Output the [X, Y] coordinate of the center of the cell containing the given text.  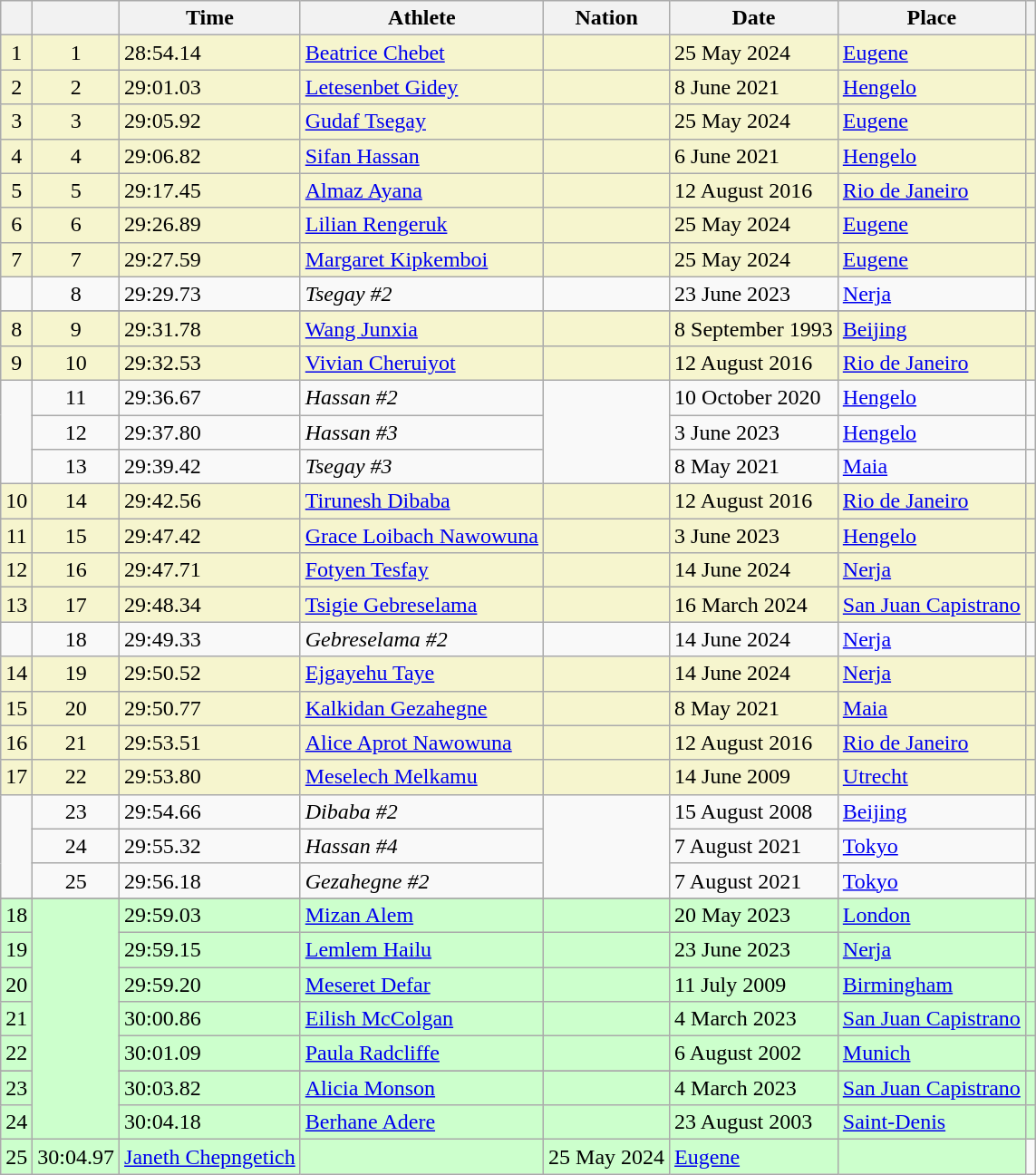
Sifan Hassan [421, 156]
8 September 1993 [754, 328]
29:56.18 [210, 880]
14 June 2009 [754, 777]
23 August 2003 [754, 1122]
Place [932, 18]
30:03.82 [210, 1088]
29:50.77 [210, 708]
29:59.15 [210, 949]
Alicia Monson [421, 1088]
Date [754, 18]
Ejgayehu Taye [421, 674]
Tsigie Gebreselama [421, 605]
Meselech Melkamu [421, 777]
Meseret Defar [421, 984]
29:49.33 [210, 639]
16 March 2024 [754, 605]
Tsegay #3 [421, 467]
29:59.20 [210, 984]
29:26.89 [210, 225]
29:47.71 [210, 570]
29:48.34 [210, 605]
30:00.86 [210, 1019]
Nation [607, 18]
Grace Loibach Nawowuna [421, 536]
Lemlem Hailu [421, 949]
10 October 2020 [754, 397]
Gebreselama #2 [421, 639]
Tsegay #2 [421, 294]
Gezahegne #2 [421, 880]
30:01.09 [210, 1054]
29:36.67 [210, 397]
Fotyen Tesfay [421, 570]
Letesenbet Gidey [421, 87]
30:04.97 [76, 1157]
29:06.82 [210, 156]
15 August 2008 [754, 811]
29:55.32 [210, 846]
29:27.59 [210, 259]
29:42.56 [210, 501]
Margaret Kipkemboi [421, 259]
Saint-Denis [932, 1122]
Birmingham [932, 984]
29:05.92 [210, 121]
29:59.03 [210, 915]
Almaz Ayana [421, 190]
Time [210, 18]
Vivian Cheruiyot [421, 363]
Hassan #4 [421, 846]
29:53.80 [210, 777]
Lilian Rengeruk [421, 225]
Alice Aprot Nawowuna [421, 743]
29:39.42 [210, 467]
Hassan #3 [421, 432]
Munich [932, 1054]
Berhane Adere [421, 1122]
29:54.66 [210, 811]
Kalkidan Gezahegne [421, 708]
8 June 2021 [754, 87]
London [932, 915]
29:47.42 [210, 536]
29:32.53 [210, 363]
Eilish McColgan [421, 1019]
Beatrice Chebet [421, 53]
29:17.45 [210, 190]
Janeth Chepngetich [210, 1157]
11 July 2009 [754, 984]
29:01.03 [210, 87]
29:50.52 [210, 674]
20 May 2023 [754, 915]
30:04.18 [210, 1122]
Dibaba #2 [421, 811]
Athlete [421, 18]
29:29.73 [210, 294]
29:53.51 [210, 743]
Tirunesh Dibaba [421, 501]
29:31.78 [210, 328]
Paula Radcliffe [421, 1054]
6 August 2002 [754, 1054]
Hassan #2 [421, 397]
28:54.14 [210, 53]
Gudaf Tsegay [421, 121]
6 June 2021 [754, 156]
29:37.80 [210, 432]
Utrecht [932, 777]
Mizan Alem [421, 915]
Wang Junxia [421, 328]
